Pinpoint the cell where the given text exists, returning its (X, Y) midpoint coordinate. 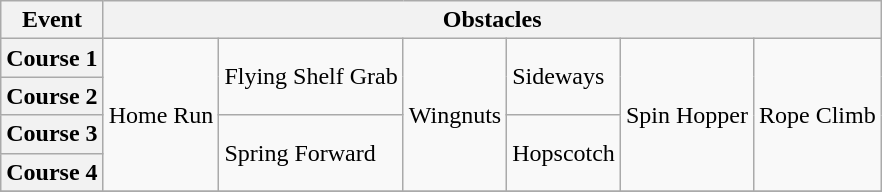
Sideways (564, 77)
Spin Hopper (686, 115)
Home Run (161, 115)
Event (52, 20)
Spring Forward (311, 153)
Course 4 (52, 172)
Rope Climb (817, 115)
Hopscotch (564, 153)
Course 3 (52, 134)
Course 1 (52, 58)
Flying Shelf Grab (311, 77)
Obstacles (492, 20)
Wingnuts (454, 115)
Course 2 (52, 96)
